Pinpoint the cell where the given text exists, returning its (x, y) midpoint coordinate. 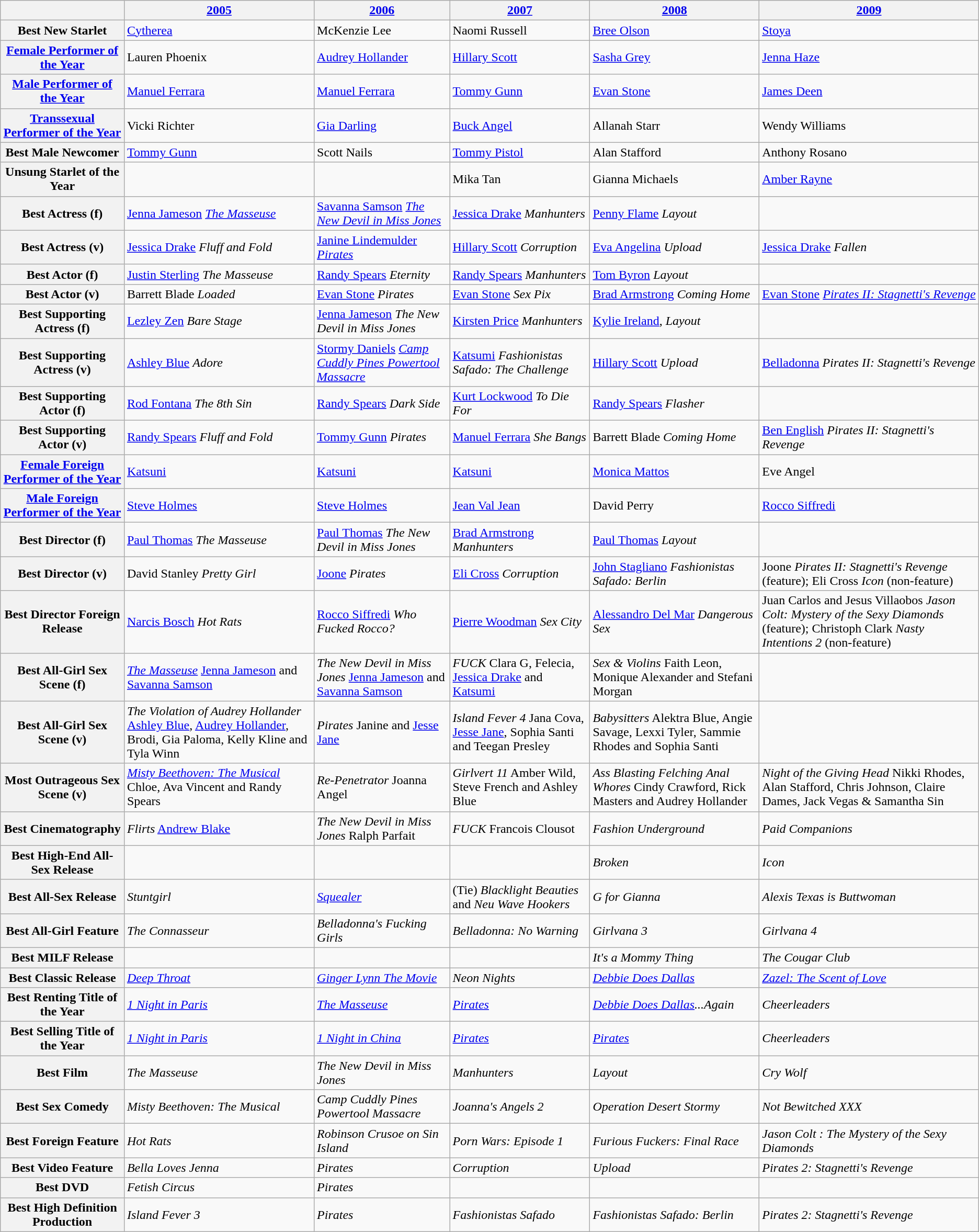
Best Foreign Feature (63, 1140)
Randy Spears Eternity (382, 274)
Best MILF Release (63, 957)
The Cougar Club (869, 957)
Barrett Blade Loaded (219, 294)
Hillary Scott (520, 58)
Jason Colt : The Mystery of the Sexy Diamonds (869, 1140)
Paul Thomas Layout (675, 540)
Rocco Siffredi (869, 505)
2009 (869, 10)
Savanna Samson The New Devil in Miss Jones (382, 213)
Janine Lindemulder Pirates (382, 247)
The New Devil in Miss Jones (382, 1072)
Hillary Scott Upload (675, 362)
Juan Carlos and Jesus Villaobos Jason Colt: Mystery of the Sexy Diamonds (feature); Christoph Clark Nasty Intentions 2 (non-feature) (869, 621)
2005 (219, 10)
Best All-Girl Sex Scene (f) (63, 677)
Fashionistas Safado: Berlin (675, 1215)
Re-Penetrator Joanna Angel (382, 787)
Rod Fontana The 8th Sin (219, 404)
Jenna Jameson The Masseuse (219, 213)
Narcis Bosch Hot Rats (219, 621)
Best Actress (v) (63, 247)
John Stagliano Fashionistas Safado: Berlin (675, 573)
Girlvana 4 (869, 930)
Best Film (63, 1072)
Camp Cuddly Pines Powertool Massacre (382, 1107)
It's a Mommy Thing (675, 957)
Tom Byron Layout (675, 274)
Island Fever 4 Jana Cova, Jesse Jane, Sophia Santi and Teegan Presley (520, 732)
Jenna Haze (869, 58)
Belladonna Pirates II: Stagnetti's Revenge (869, 362)
Night of the Giving Head Nikki Rhodes, Alan Stafford, Chris Johnson, Claire Dames, Jack Vegas & Samantha Sin (869, 787)
Best Supporting Actress (f) (63, 321)
Best Director (v) (63, 573)
The Connasseur (219, 930)
Eve Angel (869, 472)
Best Supporting Actress (v) (63, 362)
Pierre Woodman Sex City (520, 621)
Jessica Drake Fluff and Fold (219, 247)
Sex & Violins Faith Leon, Monique Alexander and Stefani Morgan (675, 677)
Best Sex Comedy (63, 1107)
Best Director Foreign Release (63, 621)
Cytherea (219, 30)
Vicki Richter (219, 126)
Flirts Andrew Blake (219, 829)
Jessica Drake Fallen (869, 247)
Fashion Underground (675, 829)
FUCK Francois Clousot (520, 829)
Ben English Pirates II: Stagnetti's Revenge (869, 437)
David Perry (675, 505)
2007 (520, 10)
Manhunters (520, 1072)
Best Supporting Actor (f) (63, 404)
Belladonna's Fucking Girls (382, 930)
Neon Nights (520, 978)
Randy Spears Manhunters (520, 274)
Evan Stone Sex Pix (520, 294)
Alessandro Del Mar Dangerous Sex (675, 621)
Naomi Russell (520, 30)
Bree Olson (675, 30)
Female Foreign Performer of the Year (63, 472)
Female Performer of the Year (63, 58)
Robinson Crusoe on Sin Island (382, 1140)
Male Foreign Performer of the Year (63, 505)
Best Video Feature (63, 1168)
Icon (869, 862)
Katsumi Fashionistas Safado: The Challenge (520, 362)
Evan Stone Pirates II: Stagnetti's Revenge (869, 294)
Barrett Blade Coming Home (675, 437)
Monica Mattos (675, 472)
Penny Flame Layout (675, 213)
Debbie Does Dallas...Again (675, 1004)
Best High-End All-Sex Release (63, 862)
James Deen (869, 91)
Justin Sterling The Masseuse (219, 274)
Squealer (382, 897)
Best All-Sex Release (63, 897)
Belladonna: No Warning (520, 930)
Scott Nails (382, 152)
Wendy Williams (869, 126)
Randy Spears Fluff and Fold (219, 437)
G for Gianna (675, 897)
Layout (675, 1072)
Debbie Does Dallas (675, 978)
Furious Fuckers: Final Race (675, 1140)
2008 (675, 10)
Jenna Jameson The New Devil in Miss Jones (382, 321)
Allanah Starr (675, 126)
Joone Pirates II: Stagnetti's Revenge (feature); Eli Cross Icon (non-feature) (869, 573)
Amber Rayne (869, 179)
Best Renting Title of the Year (63, 1004)
Jean Val Jean (520, 505)
Corruption (520, 1168)
Evan Stone Pirates (382, 294)
Mika Tan (520, 179)
Buck Angel (520, 126)
Pirates Janine and Jesse Jane (382, 732)
Transsexual Performer of the Year (63, 126)
Jessica Drake Manhunters (520, 213)
(Tie) Blacklight Beauties and Neu Wave Hookers (520, 897)
Paul Thomas The Masseuse (219, 540)
Upload (675, 1168)
The New Devil in Miss Jones Jenna Jameson and Savanna Samson (382, 677)
Girlvert 11 Amber Wild, Steve French and Ashley Blue (520, 787)
Rocco Siffredi Who Fucked Rocco? (382, 621)
Ashley Blue Adore (219, 362)
Ass Blasting Felching Anal Whores Cindy Crawford, Rick Masters and Audrey Hollander (675, 787)
Best High Definition Production (63, 1215)
Kurt Lockwood To Die For (520, 404)
Randy Spears Flasher (675, 404)
Best Director (f) (63, 540)
Lauren Phoenix (219, 58)
Alexis Texas is Buttwoman (869, 897)
Deep Throat (219, 978)
Audrey Hollander (382, 58)
Fetish Circus (219, 1188)
Ginger Lynn The Movie (382, 978)
Misty Beethoven: The Musical Chloe, Ava Vincent and Randy Spears (219, 787)
Misty Beethoven: The Musical (219, 1107)
FUCK Clara G, Felecia, Jessica Drake and Katsumi (520, 677)
Best DVD (63, 1188)
Broken (675, 862)
Zazel: The Scent of Love (869, 978)
Hot Rats (219, 1140)
Paid Companions (869, 829)
Operation Desert Stormy (675, 1107)
Best Actor (v) (63, 294)
Lezley Zen Bare Stage (219, 321)
Brad Armstrong Coming Home (675, 294)
The Masseuse Jenna Jameson and Savanna Samson (219, 677)
Joone Pirates (382, 573)
Stoya (869, 30)
Unsung Starlet of the Year (63, 179)
Best Classic Release (63, 978)
Stormy Daniels Camp Cuddly Pines Powertool Massacre (382, 362)
David Stanley Pretty Girl (219, 573)
Joanna's Angels 2 (520, 1107)
Best All-Girl Feature (63, 930)
Best Cinematography (63, 829)
1 Night in China (382, 1039)
2006 (382, 10)
Gianna Michaels (675, 179)
Eva Angelina Upload (675, 247)
Best Actress (f) (63, 213)
Fashionistas Safado (520, 1215)
Best New Starlet (63, 30)
Best Actor (f) (63, 274)
Alan Stafford (675, 152)
Babysitters Alektra Blue, Angie Savage, Lexxi Tyler, Sammie Rhodes and Sophia Santi (675, 732)
Sasha Grey (675, 58)
Girlvana 3 (675, 930)
Male Performer of the Year (63, 91)
Island Fever 3 (219, 1215)
Best Supporting Actor (v) (63, 437)
Hillary Scott Corruption (520, 247)
Best All-Girl Sex Scene (v) (63, 732)
Randy Spears Dark Side (382, 404)
Most Outrageous Sex Scene (v) (63, 787)
The Violation of Audrey Hollander Ashley Blue, Audrey Hollander, Brodi, Gia Paloma, Kelly Kline and Tyla Winn (219, 732)
Paul Thomas The New Devil in Miss Jones (382, 540)
Brad Armstrong Manhunters (520, 540)
Bella Loves Jenna (219, 1168)
Tommy Gunn Pirates (382, 437)
Kylie Ireland, Layout (675, 321)
Eli Cross Corruption (520, 573)
Tommy Pistol (520, 152)
Best Male Newcomer (63, 152)
Cry Wolf (869, 1072)
Not Bewitched XXX (869, 1107)
The New Devil in Miss Jones Ralph Parfait (382, 829)
Porn Wars: Episode 1 (520, 1140)
Stuntgirl (219, 897)
Evan Stone (675, 91)
Manuel Ferrara She Bangs (520, 437)
Gia Darling (382, 126)
Best Selling Title of the Year (63, 1039)
McKenzie Lee (382, 30)
Kirsten Price Manhunters (520, 321)
Anthony Rosano (869, 152)
